Capture the cell that displays the provided text and extract its [X, Y] central coordinate. 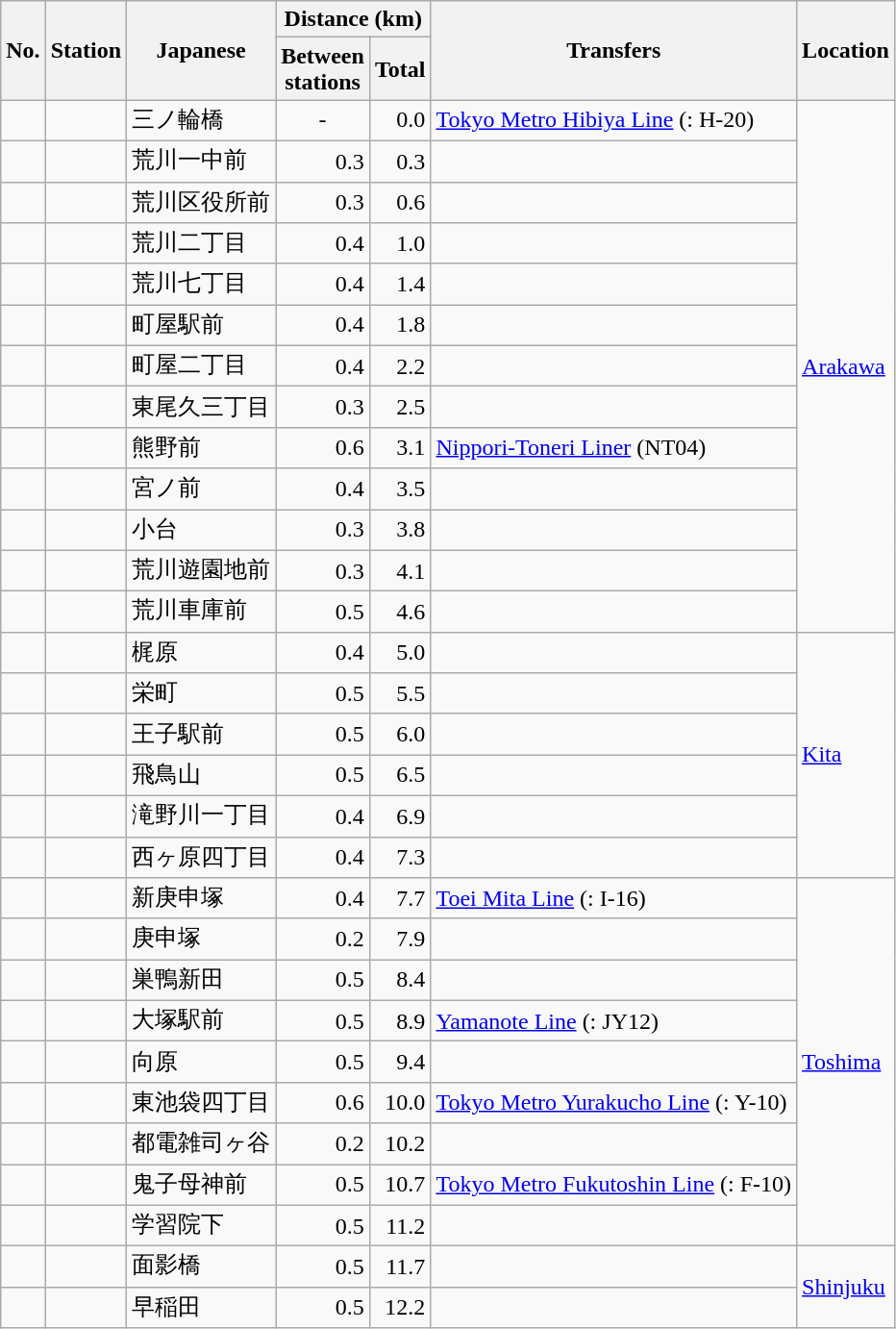
荒川一中前 [202, 162]
Yamanote Line (: JY12) [613, 1021]
6.0 [400, 735]
東尾久三丁目 [202, 408]
6.9 [400, 815]
熊野前 [202, 448]
- [323, 121]
小台 [202, 531]
Tokyo Metro Hibiya Line (: H-20) [613, 121]
庚申塚 [202, 939]
Tokyo Metro Yurakucho Line (: Y-10) [613, 1102]
Location [846, 50]
学習院下 [202, 1225]
巣鴨新田 [202, 981]
1.0 [400, 244]
荒川二丁目 [202, 244]
Japanese [202, 50]
Arakawa [846, 365]
早稲田 [202, 1308]
Distance (km) [354, 19]
荒川遊園地前 [202, 571]
4.1 [400, 571]
5.5 [400, 694]
Toei Mita Line (: I-16) [613, 898]
荒川七丁目 [202, 285]
町屋二丁目 [202, 365]
荒川区役所前 [202, 202]
9.4 [400, 1062]
No. [23, 50]
都電雑司ヶ谷 [202, 1144]
向原 [202, 1062]
Nippori-Toneri Liner (NT04) [613, 448]
王子駅前 [202, 735]
10.2 [400, 1144]
梶原 [202, 652]
Station [86, 50]
Tokyo Metro Fukutoshin Line (: F-10) [613, 1185]
飛鳥山 [202, 775]
Shinjuku [846, 1287]
11.7 [400, 1267]
滝野川一丁目 [202, 815]
栄町 [202, 694]
8.9 [400, 1021]
鬼子母神前 [202, 1185]
10.0 [400, 1102]
三ノ輪橋 [202, 121]
新庚申塚 [202, 898]
Toshima [846, 1062]
1.4 [400, 285]
荒川車庫前 [202, 612]
10.7 [400, 1185]
西ヶ原四丁目 [202, 858]
宮ノ前 [202, 489]
12.2 [400, 1308]
面影橋 [202, 1267]
東池袋四丁目 [202, 1102]
7.9 [400, 939]
町屋駅前 [202, 325]
2.2 [400, 365]
7.7 [400, 898]
5.0 [400, 652]
4.6 [400, 612]
Kita [846, 754]
6.5 [400, 775]
1.8 [400, 325]
0.0 [400, 121]
11.2 [400, 1225]
7.3 [400, 858]
3.8 [400, 531]
Transfers [613, 50]
大塚駅前 [202, 1021]
8.4 [400, 981]
3.1 [400, 448]
3.5 [400, 489]
Total [400, 69]
2.5 [400, 408]
Betweenstations [323, 69]
